Extract the [X, Y] coordinate from the center of the cell holding the provided text.  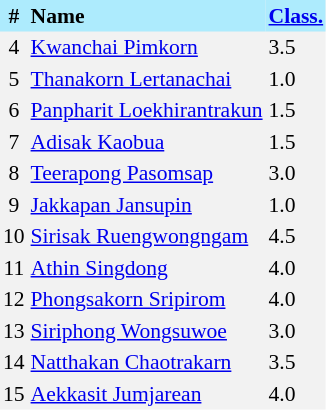
Siriphong Wongsuwoe [147, 331]
Adisak Kaobua [147, 142]
Thanakorn Lertanachai [147, 79]
7 [14, 142]
# [14, 16]
Phongsakorn Sripirom [147, 300]
9 [14, 205]
Jakkapan Jansupin [147, 205]
Natthakan Chaotrakarn [147, 362]
Kwanchai Pimkorn [147, 48]
8 [14, 174]
13 [14, 331]
11 [14, 268]
Aekkasit Jumjarean [147, 394]
Athin Singdong [147, 268]
5 [14, 79]
Panpharit Loekhirantrakun [147, 110]
10 [14, 236]
Teerapong Pasomsap [147, 174]
15 [14, 394]
Sirisak Ruengwongngam [147, 236]
14 [14, 362]
6 [14, 110]
4 [14, 48]
Name [147, 16]
12 [14, 300]
